Locate the cell with the specified text and output its [x, y] center coordinate. 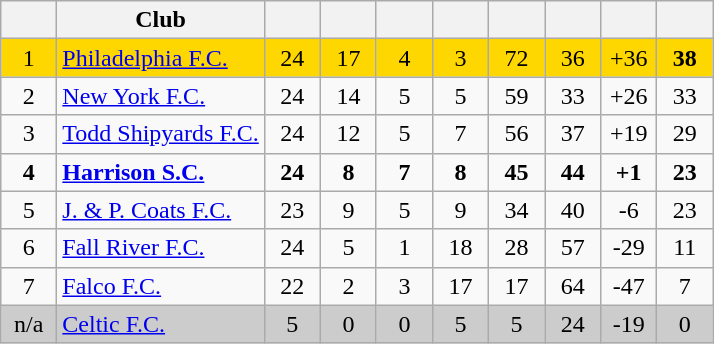
-6 [629, 210]
+19 [629, 134]
Harrison S.C. [160, 172]
-19 [629, 324]
44 [573, 172]
40 [573, 210]
72 [517, 58]
18 [460, 248]
+1 [629, 172]
12 [348, 134]
29 [685, 134]
Philadelphia F.C. [160, 58]
n/a [29, 324]
J. & P. Coats F.C. [160, 210]
Celtic F.C. [160, 324]
11 [685, 248]
6 [29, 248]
64 [573, 286]
+26 [629, 96]
56 [517, 134]
57 [573, 248]
Todd Shipyards F.C. [160, 134]
34 [517, 210]
-47 [629, 286]
28 [517, 248]
22 [292, 286]
59 [517, 96]
14 [348, 96]
-29 [629, 248]
Falco F.C. [160, 286]
37 [573, 134]
+36 [629, 58]
New York F.C. [160, 96]
Club [160, 20]
Fall River F.C. [160, 248]
45 [517, 172]
36 [573, 58]
38 [685, 58]
